Detect which cell encompasses the target text, then output its [x, y] center coordinate. 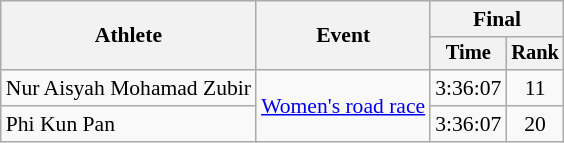
Rank [535, 54]
Nur Aisyah Mohamad Zubir [128, 88]
20 [535, 124]
Women's road race [343, 106]
11 [535, 88]
Final [497, 19]
Time [468, 54]
Phi Kun Pan [128, 124]
Event [343, 36]
Athlete [128, 36]
